Identify which cell holds the provided text, then report its [X, Y] central coordinate. 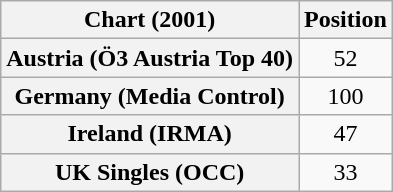
Position [346, 20]
Germany (Media Control) [150, 96]
52 [346, 58]
47 [346, 134]
33 [346, 172]
Ireland (IRMA) [150, 134]
Chart (2001) [150, 20]
Austria (Ö3 Austria Top 40) [150, 58]
100 [346, 96]
UK Singles (OCC) [150, 172]
